Scan for the cell matching the given text and deliver its [x, y] coordinate at center. 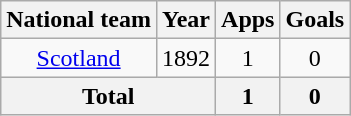
Year [186, 20]
Total [108, 96]
1892 [186, 58]
Goals [315, 20]
National team [79, 20]
Apps [248, 20]
Scotland [79, 58]
